Identify which cell holds the provided text, then report its [x, y] central coordinate. 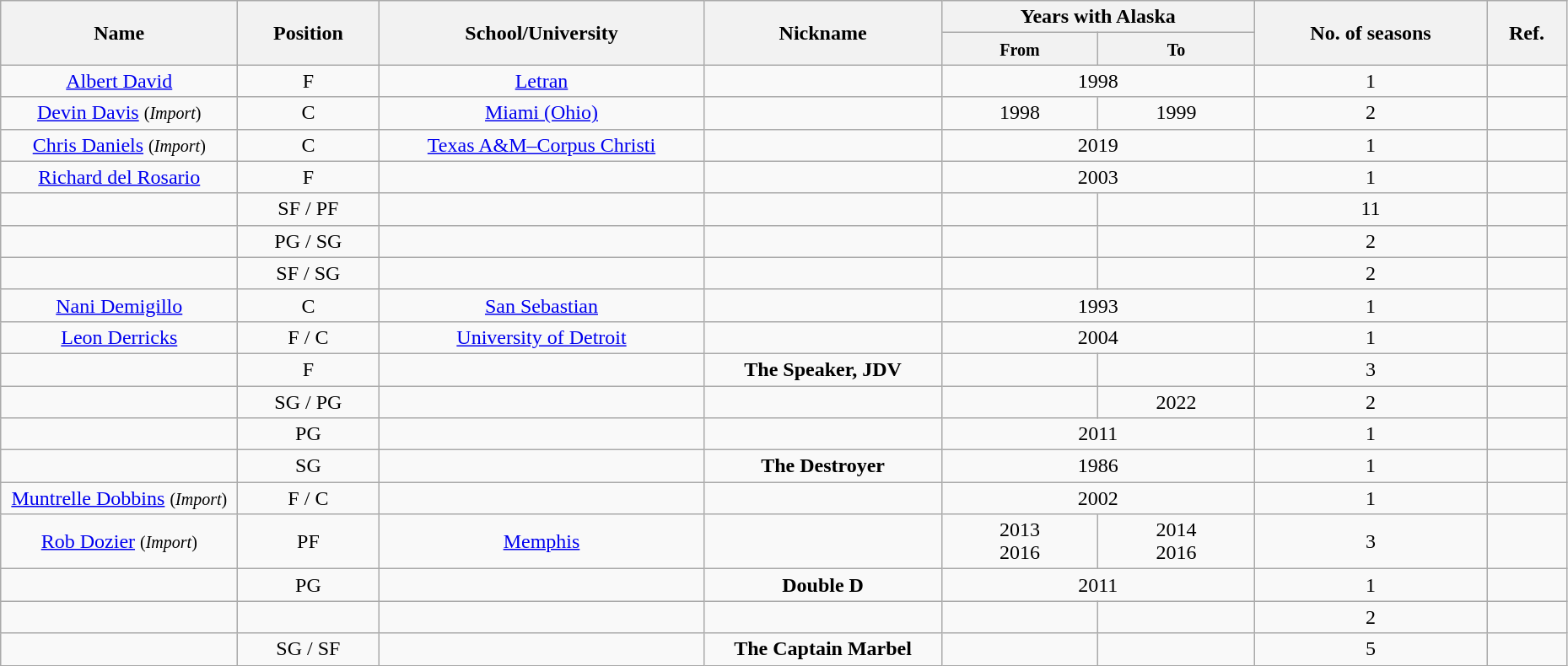
11 [1370, 209]
Texas A&M–Corpus Christi [542, 145]
20132016 [1020, 541]
PG / SG [309, 241]
Chris Daniels (Import) [120, 145]
Albert David [120, 81]
SF / SG [309, 273]
The Captain Marbel [823, 649]
Name [120, 33]
Letran [542, 81]
Muntrelle Dobbins (Import) [120, 498]
20142016 [1177, 541]
To [1177, 49]
From [1020, 49]
Memphis [542, 541]
1993 [1098, 305]
2022 [1177, 402]
Nickname [823, 33]
2003 [1098, 177]
1986 [1098, 466]
Nani Demigillo [120, 305]
The Speaker, JDV [823, 369]
2019 [1098, 145]
School/University [542, 33]
2002 [1098, 498]
Miami (Ohio) [542, 113]
Richard del Rosario [120, 177]
Ref. [1527, 33]
SF / PF [309, 209]
2004 [1098, 337]
Position [309, 33]
Leon Derricks [120, 337]
The Destroyer [823, 466]
SG [309, 466]
5 [1370, 649]
San Sebastian [542, 305]
Years with Alaska [1098, 17]
SG / SF [309, 649]
No. of seasons [1370, 33]
Rob Dozier (Import) [120, 541]
1999 [1177, 113]
University of Detroit [542, 337]
SG / PG [309, 402]
PF [309, 541]
Devin Davis (Import) [120, 113]
Double D [823, 585]
